Search for the cell housing the specified text and yield its (x, y) center coordinate. 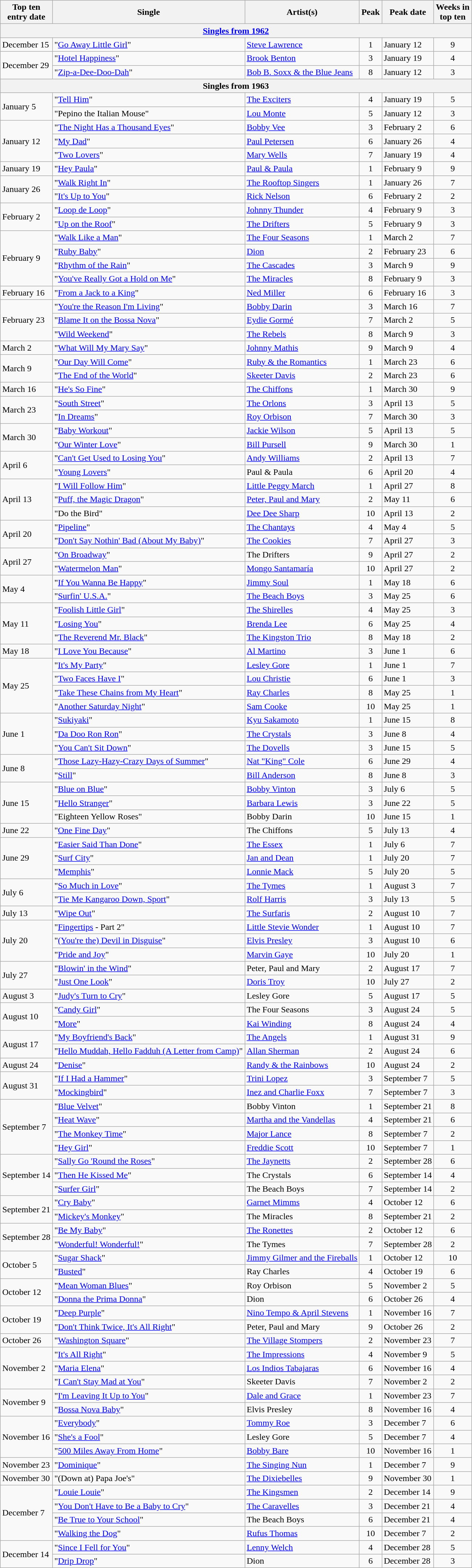
"Deep Purple" (149, 1313)
Trini Lopez (302, 1079)
The Orlons (302, 403)
"Loop de Loop" (149, 210)
"I Love You Because" (149, 651)
"She's a Fool" (149, 1437)
Dee Dee Sharp (302, 513)
The Angels (302, 1037)
December 15 (26, 45)
"Dominique" (149, 1464)
"Blue on Blue" (149, 789)
Eydie Gormé (302, 320)
"Don't Say Nothin' Bad (About My Baby)" (149, 541)
"(Down at) Papa Joe's" (149, 1478)
Al Martino (302, 651)
The Jaynetts (302, 1161)
"Blowin' in the Wind" (149, 968)
"Just One Look" (149, 982)
Freddie Scott (302, 1147)
"Blame It on the Bossa Nova" (149, 320)
"Hotel Happiness" (149, 58)
The Chantays (302, 527)
Barbara Lewis (302, 803)
"Maria Elena" (149, 1368)
"Wild Weekend" (149, 334)
Bill Pursell (302, 444)
"Blue Velvet" (149, 1106)
The Essex (302, 844)
The Caravelles (302, 1506)
Kyu Sakamoto (302, 720)
Tommy Roe (302, 1423)
The Dixiebelles (302, 1478)
Lenny Welch (302, 1547)
"My Dad" (149, 141)
"Be True to Your School" (149, 1520)
"Walk Right In" (149, 182)
Top tenentry date (26, 12)
"Mean Woman Blues" (149, 1285)
"On Broadway" (149, 555)
"Up on the Roof" (149, 224)
"You Don't Have to Be a Baby to Cry" (149, 1506)
Martha and the Vandellas (302, 1120)
October 5 (26, 1264)
"I Will Follow Him" (149, 486)
"Tie Me Kangaroo Down, Sport" (149, 899)
Sam Cooke (302, 706)
Steve Lawrence (302, 45)
"Busted" (149, 1271)
"The Monkey Time" (149, 1134)
"Take These Chains from My Heart" (149, 693)
The Village Stompers (302, 1341)
Peak date (408, 12)
"In Dreams" (149, 417)
"Hey Girl" (149, 1147)
Garnet Mimms (302, 1203)
"Watermelon Man" (149, 568)
"Baby Workout" (149, 431)
"Hey Paula" (149, 168)
Kai Winding (302, 1023)
The Kingsmen (302, 1492)
"Our Day Will Come" (149, 361)
"Hello Stranger" (149, 803)
Randy & the Rainbows (302, 1065)
"You Can't Sit Down" (149, 748)
"What Will My Mary Say" (149, 348)
"Pepino the Italian Mouse" (149, 113)
The Kingston Trio (302, 637)
Rufus Thomas (302, 1534)
Dale and Grace (302, 1396)
"Eighteen Yellow Roses" (149, 816)
Rolf Harris (302, 899)
Jan and Dean (302, 858)
"From a Jack to a King" (149, 293)
"Denise" (149, 1065)
Brook Benton (302, 58)
"I Can't Stay Mad at You" (149, 1382)
Andy Williams (302, 458)
"Do the Bird" (149, 513)
Lou Monte (302, 113)
Marvin Gaye (302, 954)
"It's My Party" (149, 665)
The Shirelles (302, 610)
"Then He Kissed Me" (149, 1175)
"Fingertips - Part 2" (149, 927)
"Louie Louie" (149, 1492)
"500 Miles Away From Home" (149, 1451)
Bob B. Soxx & the Blue Jeans (302, 72)
"The Night Has a Thousand Eyes" (149, 127)
"So Much in Love" (149, 886)
April 6 (26, 465)
Peak (370, 12)
"Da Doo Ron Ron" (149, 734)
Los Indios Tabajaras (302, 1368)
"Ruby Baby" (149, 251)
"It's All Right" (149, 1354)
The Rooftop Singers (302, 182)
"The End of the World" (149, 375)
"Heat Wave" (149, 1120)
"Sally Go 'Round the Roses" (149, 1161)
Jackie Wilson (302, 431)
"Still" (149, 775)
"Since I Fell for You" (149, 1547)
Paul Petersen (302, 141)
"If I Had a Hammer" (149, 1079)
The Ronettes (302, 1230)
"Go Away Little Girl" (149, 45)
"Drip Drop" (149, 1561)
"Cry Baby" (149, 1203)
"Be My Baby" (149, 1230)
Single (149, 12)
"My Boyfriend's Back" (149, 1037)
"He's So Fine" (149, 389)
"South Street" (149, 403)
"Pipeline" (149, 527)
"Zip-a-Dee-Doo-Dah" (149, 72)
"Surfer Girl" (149, 1189)
"Two Lovers" (149, 155)
The Rebels (302, 334)
Major Lance (302, 1134)
"Washington Square" (149, 1341)
"Another Saturday Night" (149, 706)
The Surfaris (302, 913)
"Wipe Out" (149, 913)
"You've Really Got a Hold on Me" (149, 279)
The Exciters (302, 100)
Brenda Lee (302, 623)
Lou Christie (302, 679)
January 5 (26, 106)
Jimmy Soul (302, 582)
"Young Lovers" (149, 472)
"It's Up to You" (149, 196)
Allan Sherman (302, 1051)
"Wonderful! Wonderful!" (149, 1244)
Jimmy Gilmer and the Fireballs (302, 1258)
Singles from 1962 (236, 31)
Inez and Charlie Foxx (302, 1092)
Bobby Bare (302, 1451)
Artist(s) (302, 12)
"Two Faces Have I" (149, 679)
Nat "King" Cole (302, 761)
"Pride and Joy" (149, 954)
Weeks intop ten (453, 12)
"I'm Leaving It Up to You" (149, 1396)
"Walking the Dog" (149, 1534)
"Foolish Little Girl" (149, 610)
"Losing You" (149, 623)
"Those Lazy-Hazy-Crazy Days of Summer" (149, 761)
"Bossa Nova Baby" (149, 1409)
The Cookies (302, 541)
"Easier Said Than Done" (149, 844)
Bobby Vee (302, 127)
"Rhythm of the Rain" (149, 265)
Johnny Thunder (302, 210)
"Hello Muddah, Hello Fadduh (A Letter from Camp)" (149, 1051)
Nino Tempo & April Stevens (302, 1313)
"Donna the Prima Donna" (149, 1299)
"Sukiyaki" (149, 720)
"Puff, the Magic Dragon" (149, 499)
"If You Wanna Be Happy" (149, 582)
"(You're the) Devil in Disguise" (149, 941)
"Surf City" (149, 858)
Mary Wells (302, 155)
"The Reverend Mr. Black" (149, 637)
"More" (149, 1023)
"Don't Think Twice, It's All Right" (149, 1327)
"Memphis" (149, 872)
The Singing Nun (302, 1464)
The Impressions (302, 1354)
"Candy Girl" (149, 1009)
Bill Anderson (302, 775)
"Tell Him" (149, 100)
December 29 (26, 65)
The Cascades (302, 265)
"You're the Reason I'm Living" (149, 306)
"Surfin' U.S.A." (149, 596)
"Walk Like a Man" (149, 238)
"Our Winter Love" (149, 444)
Rick Nelson (302, 196)
Singles from 1963 (236, 86)
Little Peggy March (302, 486)
Ned Miller (302, 293)
"Judy's Turn to Cry" (149, 996)
The Dovells (302, 748)
Doris Troy (302, 982)
Lonnie Mack (302, 872)
Ruby & the Romantics (302, 361)
Mongo Santamaría (302, 568)
Johnny Mathis (302, 348)
"Mockingbird" (149, 1092)
"Mickey's Monkey" (149, 1216)
"One Fine Day" (149, 830)
Little Stevie Wonder (302, 927)
"Everybody" (149, 1423)
"Can't Get Used to Losing You" (149, 458)
"Sugar Shack" (149, 1258)
